Return the (x, y) coordinate for the center point of the cell that contains the specified text.  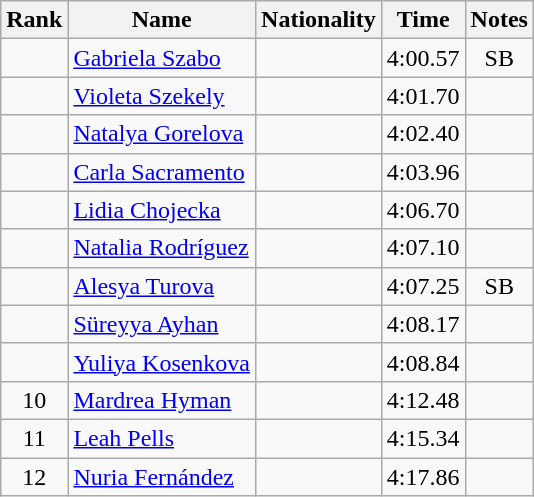
Time (423, 20)
4:15.34 (423, 438)
10 (34, 400)
Carla Sacramento (162, 172)
Alesya Turova (162, 286)
11 (34, 438)
4:12.48 (423, 400)
Rank (34, 20)
Nationality (319, 20)
Lidia Chojecka (162, 210)
4:00.57 (423, 58)
Natalia Rodríguez (162, 248)
Leah Pells (162, 438)
Nuria Fernández (162, 477)
4:08.84 (423, 362)
Natalya Gorelova (162, 134)
4:07.25 (423, 286)
4:06.70 (423, 210)
Name (162, 20)
Gabriela Szabo (162, 58)
Yuliya Kosenkova (162, 362)
Süreyya Ayhan (162, 324)
4:03.96 (423, 172)
4:01.70 (423, 96)
4:07.10 (423, 248)
Mardrea Hyman (162, 400)
4:02.40 (423, 134)
Notes (499, 20)
4:17.86 (423, 477)
Violeta Szekely (162, 96)
12 (34, 477)
4:08.17 (423, 324)
